Scan for the cell matching the given text and deliver its [X, Y] coordinate at center. 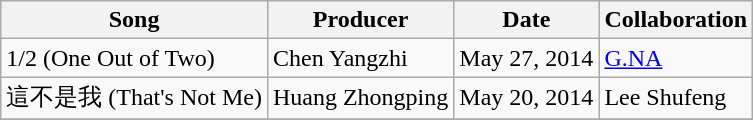
Huang Zhongping [360, 98]
1/2 (One Out of Two) [134, 58]
G.NA [676, 58]
Lee Shufeng [676, 98]
Producer [360, 20]
Collaboration [676, 20]
May 27, 2014 [526, 58]
May 20, 2014 [526, 98]
Date [526, 20]
這不是我 (That's Not Me) [134, 98]
Song [134, 20]
Chen Yangzhi [360, 58]
